Search for the cell housing the specified text and yield its (X, Y) center coordinate. 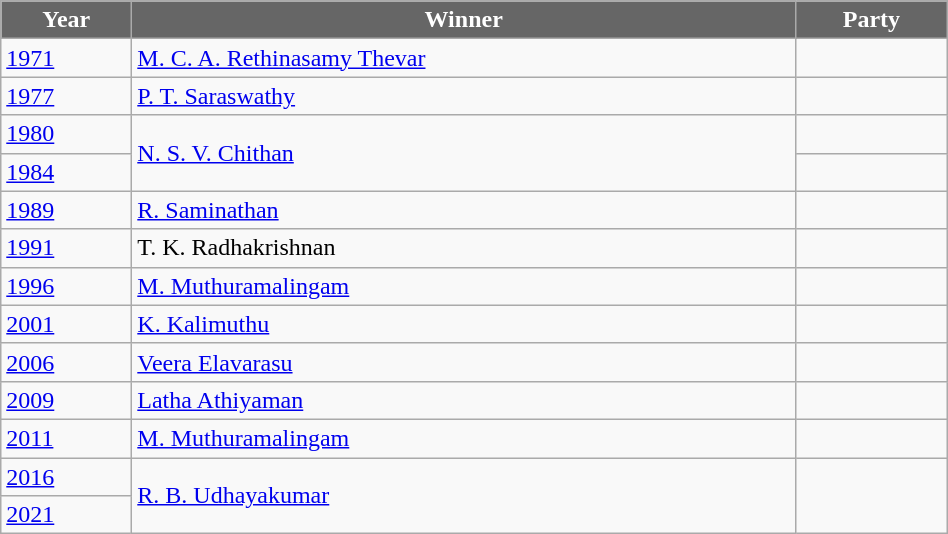
Winner (464, 20)
1989 (66, 210)
K. Kalimuthu (464, 324)
1996 (66, 286)
Year (66, 20)
R. B. Udhayakumar (464, 496)
M. C. A. Rethinasamy Thevar (464, 58)
R. Saminathan (464, 210)
T. K. Radhakrishnan (464, 248)
Veera Elavarasu (464, 362)
2006 (66, 362)
2011 (66, 438)
1980 (66, 134)
1971 (66, 58)
N. S. V. Chithan (464, 153)
1977 (66, 96)
Party (872, 20)
2021 (66, 515)
1984 (66, 172)
Latha Athiyaman (464, 400)
2001 (66, 324)
2009 (66, 400)
P. T. Saraswathy (464, 96)
2016 (66, 477)
1991 (66, 248)
